Extract the (x, y) coordinate from the center of the cell holding the provided text.  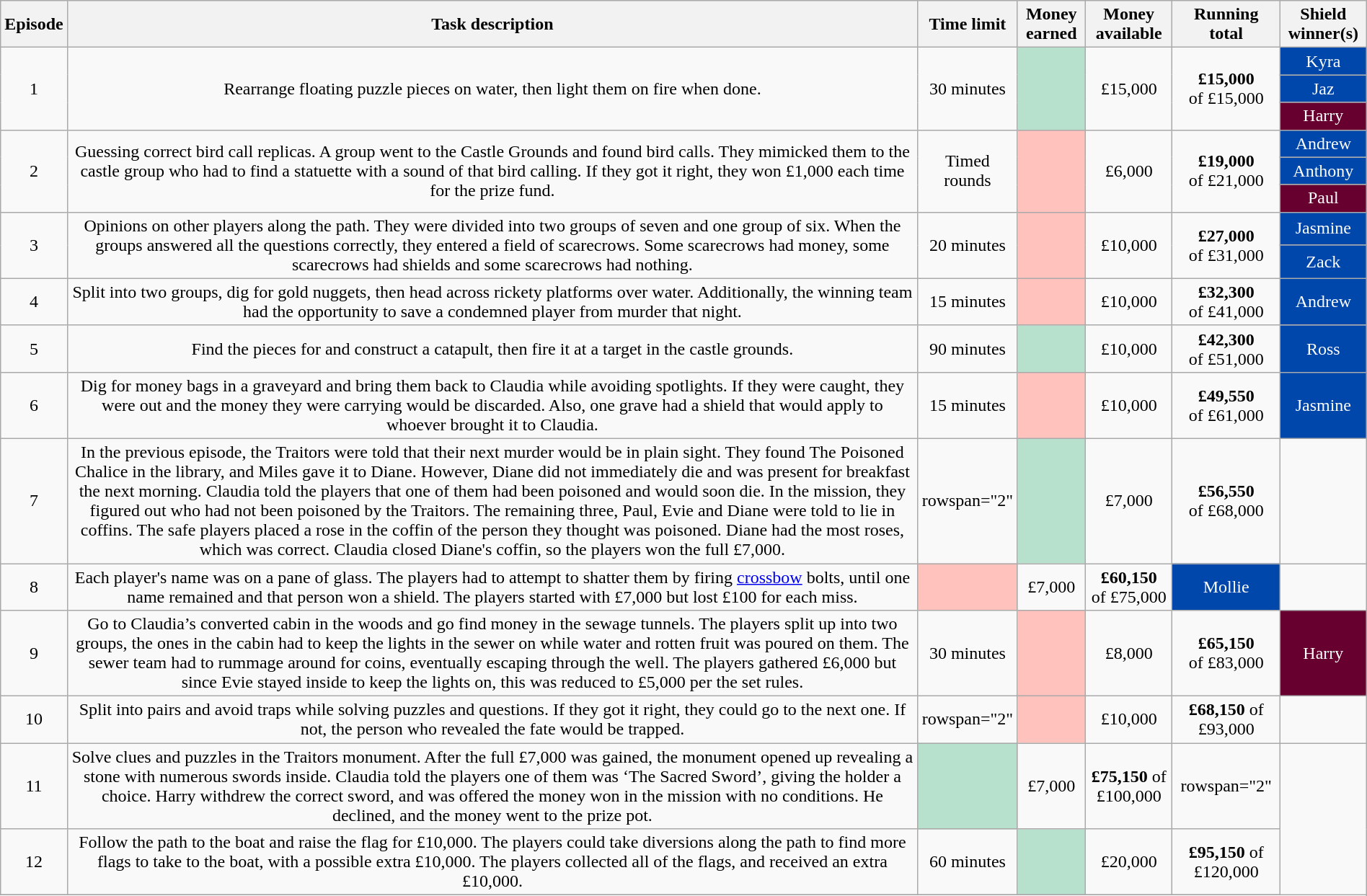
£60,150 of £75,000 (1129, 587)
£15,000 (1129, 89)
Zack (1323, 262)
£68,150 of £93,000 (1226, 719)
£49,550of £61,000 (1226, 405)
5 (34, 349)
Time limit (968, 25)
Find the pieces for and construct a catapult, then fire it at a target in the castle grounds. (492, 349)
£95,150 of £120,000 (1226, 862)
£27,000of £31,000 (1226, 245)
7 (34, 500)
8 (34, 587)
£15,000of £15,000 (1226, 89)
£65,150 of £83,000 (1226, 653)
Jaz (1323, 89)
4 (34, 301)
Ross (1323, 349)
£8,000 (1129, 653)
Running total (1226, 25)
£56,550 of £68,000 (1226, 500)
Episode (34, 25)
£32,300of £41,000 (1226, 301)
£42,300of £51,000 (1226, 349)
Rearrange floating puzzle pieces on water, then light them on fire when done. (492, 89)
Task description (492, 25)
6 (34, 405)
Anthony (1323, 171)
Paul (1323, 198)
Money available (1129, 25)
Kyra (1323, 61)
3 (34, 245)
£19,000of £21,000 (1226, 171)
Money earned (1051, 25)
10 (34, 719)
90 minutes (968, 349)
Mollie (1226, 587)
9 (34, 653)
Shield winner(s) (1323, 25)
60 minutes (968, 862)
2 (34, 171)
1 (34, 89)
£6,000 (1129, 171)
20 minutes (968, 245)
12 (34, 862)
£20,000 (1129, 862)
£75,150 of £100,000 (1129, 786)
Timed rounds (968, 171)
11 (34, 786)
